Capture the cell that displays the provided text and extract its [X, Y] central coordinate. 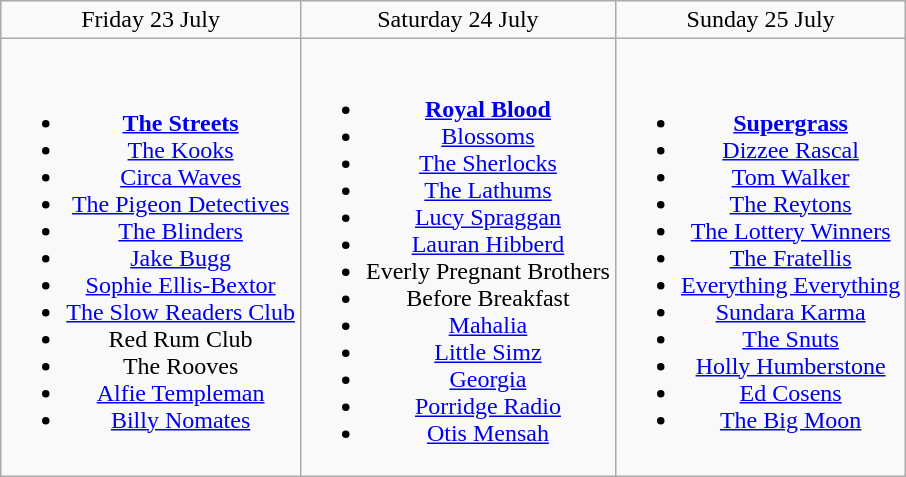
Friday 23 July [151, 20]
Sunday 25 July [760, 20]
Saturday 24 July [458, 20]
